Return [x, y] of the center of cell containing provided text 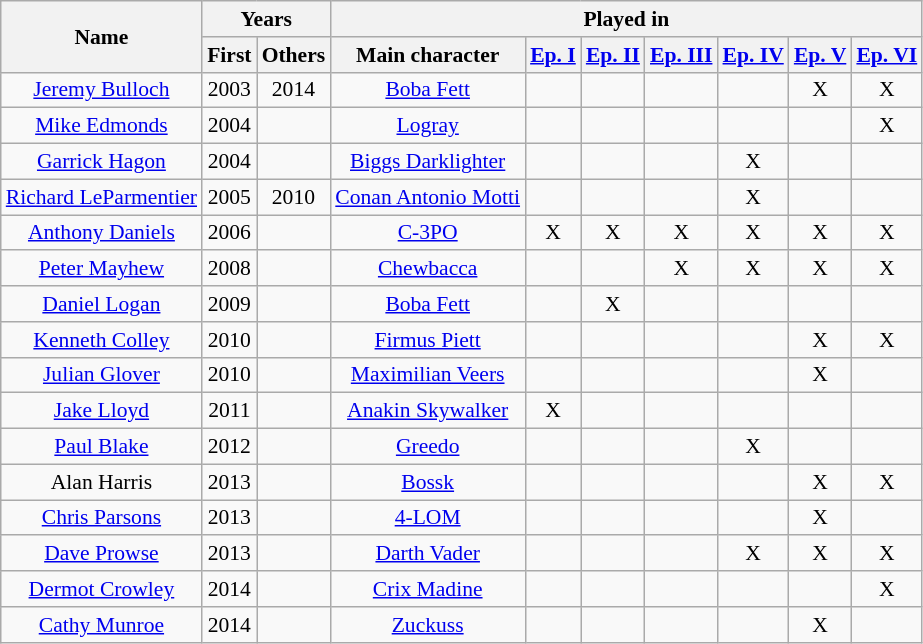
2012 [229, 447]
Jake Lloyd [102, 411]
2006 [229, 233]
Ep. V [820, 55]
Zuckuss [428, 625]
Darth Vader [428, 554]
2008 [229, 269]
Garrick Hagon [102, 162]
Dave Prowse [102, 554]
Played in [626, 19]
Anthony Daniels [102, 233]
Chewbacca [428, 269]
Main character [428, 55]
Richard LeParmentier [102, 197]
2009 [229, 304]
Ep. II [613, 55]
Others [294, 55]
Bossk [428, 482]
Ep. I [553, 55]
First [229, 55]
Julian Glover [102, 375]
Name [102, 36]
Cathy Munroe [102, 625]
2003 [229, 90]
Chris Parsons [102, 518]
Jeremy Bulloch [102, 90]
2011 [229, 411]
Ep. III [682, 55]
Greedo [428, 447]
Maximilian Veers [428, 375]
Dermot Crowley [102, 589]
Mike Edmonds [102, 126]
2005 [229, 197]
C-3PO [428, 233]
Firmus Piett [428, 340]
Alan Harris [102, 482]
Ep. VI [886, 55]
Ep. IV [752, 55]
Kenneth Colley [102, 340]
Anakin Skywalker [428, 411]
4-LOM [428, 518]
Crix Madine [428, 589]
Biggs Darklighter [428, 162]
Conan Antonio Motti [428, 197]
Logray [428, 126]
Paul Blake [102, 447]
Peter Mayhew [102, 269]
Years [266, 19]
Daniel Logan [102, 304]
